Find where the given text appears and provide that cell's center as [x, y] coordinate. 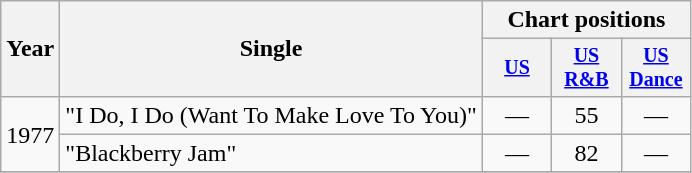
"Blackberry Jam" [271, 153]
Single [271, 49]
Chart positions [586, 20]
82 [586, 153]
1977 [30, 134]
55 [586, 115]
Year [30, 49]
USDance [656, 68]
"I Do, I Do (Want To Make Love To You)" [271, 115]
US [516, 68]
USR&B [586, 68]
